Pinpoint the cell where the given text exists, returning its (X, Y) midpoint coordinate. 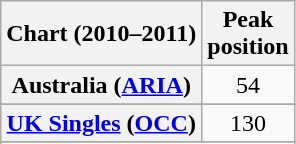
Chart (2010–2011) (102, 34)
130 (248, 123)
UK Singles (OCC) (102, 123)
Peakposition (248, 34)
Australia (ARIA) (102, 85)
54 (248, 85)
